Extract the [X, Y] coordinate from the center of the cell holding the provided text.  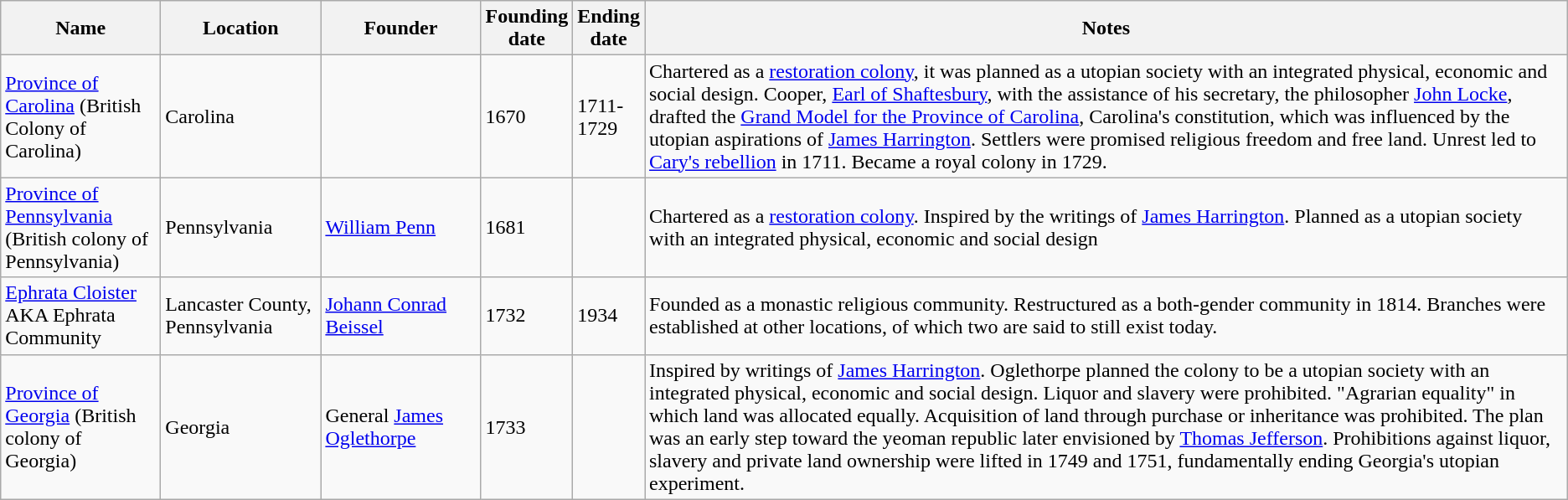
1681 [527, 228]
Ephrata Cloister AKA Ephrata Community [80, 316]
Province of Pennsylvania (British colony of Pennsylvania) [80, 228]
1732 [527, 316]
Ending date [609, 28]
1733 [527, 427]
Location [241, 28]
Carolina [241, 116]
General James Oglethorpe [400, 427]
Lancaster County, Pennsylvania [241, 316]
1670 [527, 116]
Johann Conrad Beissel [400, 316]
Founder [400, 28]
1934 [609, 316]
Province of Georgia (British colony of Georgia) [80, 427]
Founding date [527, 28]
1711-1729 [609, 116]
William Penn [400, 228]
Province of Carolina (British Colony of Carolina) [80, 116]
Georgia [241, 427]
Name [80, 28]
Notes [1106, 28]
Pennsylvania [241, 228]
